Find where the given text appears and provide that cell's center as [X, Y] coordinate. 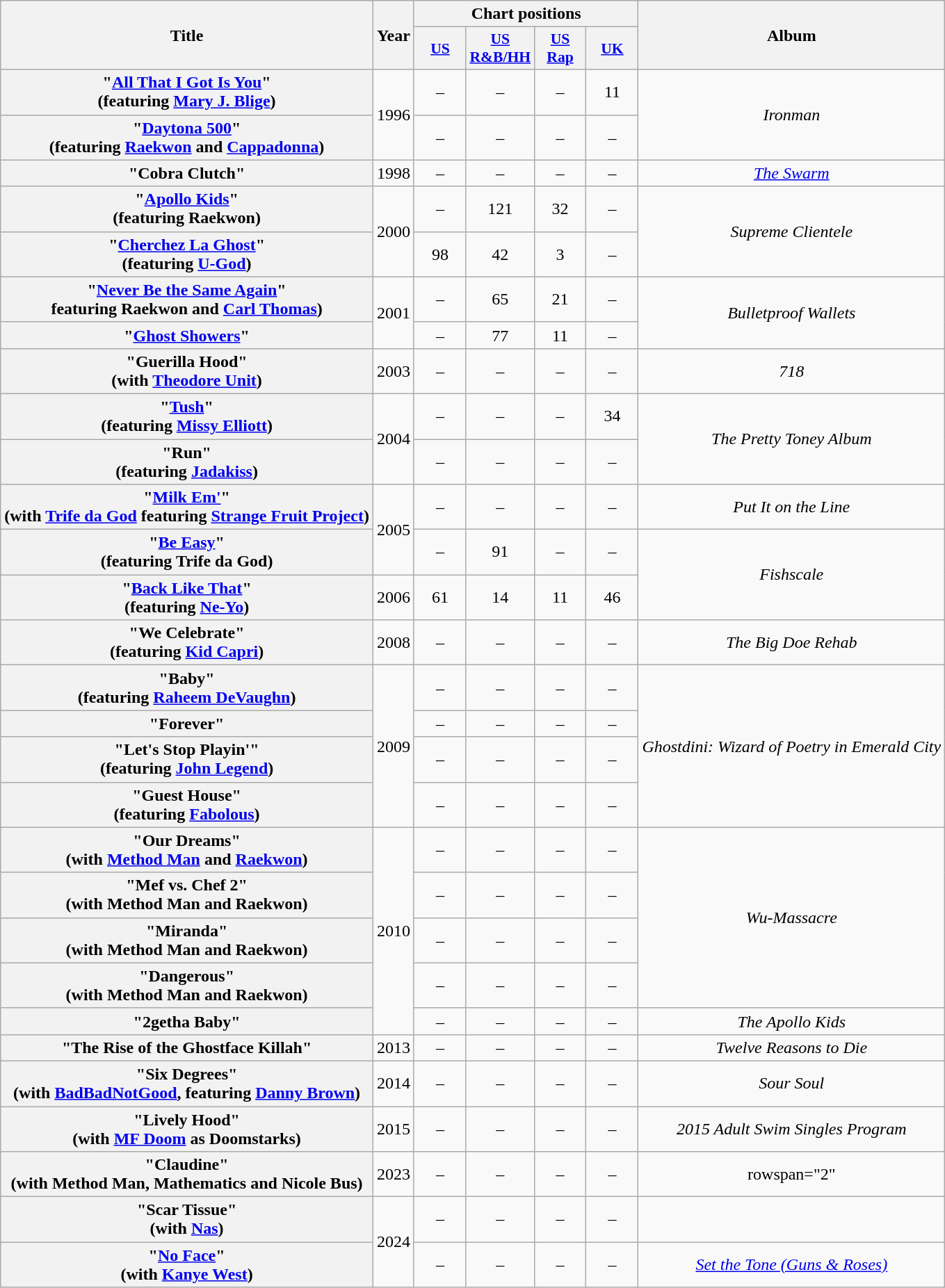
"Baby" (featuring Raheem DeVaughn) [187, 688]
2014 [394, 1083]
2005 [394, 530]
"Miranda"(with Method Man and Raekwon) [187, 940]
Bulletproof Wallets [791, 313]
Ironman [791, 115]
Set the Tone (Guns & Roses) [791, 1265]
US Rap [560, 49]
"Apollo Kids" (featuring Raekwon) [187, 209]
32 [560, 209]
"All That I Got Is You" (featuring Mary J. Blige) [187, 92]
Put It on the Line [791, 507]
"Back Like That" (featuring Ne-Yo) [187, 598]
"We Celebrate" (featuring Kid Capri) [187, 642]
1998 [394, 173]
"2getha Baby" [187, 1021]
"Six Degrees"(with BadBadNotGood, featuring Danny Brown) [187, 1083]
"Milk Em'" (with Trife da God featuring Strange Fruit Project) [187, 507]
"Dangerous"(with Method Man and Raekwon) [187, 986]
US [439, 49]
US R&B/HH [500, 49]
61 [439, 598]
Supreme Clientele [791, 231]
"Mef vs. Chef 2"(with Method Man and Raekwon) [187, 895]
Chart positions [526, 14]
46 [612, 598]
"Guerilla Hood" (with Theodore Unit) [187, 371]
1996 [394, 115]
718 [791, 371]
42 [500, 254]
UK [612, 49]
91 [500, 552]
Album [791, 35]
2013 [394, 1047]
2004 [394, 439]
2003 [394, 371]
"No Face"(with Kanye West) [187, 1265]
The Big Doe Rehab [791, 642]
65 [500, 299]
34 [612, 416]
"Never Be the Same Again" featuring Raekwon and Carl Thomas) [187, 299]
"Guest House" (featuring Fabolous) [187, 805]
"Lively Hood"(with MF Doom as Doomstarks) [187, 1129]
2000 [394, 231]
"Cherchez La Ghost" (featuring U-God) [187, 254]
2024 [394, 1242]
"Daytona 500" (featuring Raekwon and Cappadonna) [187, 138]
2023 [394, 1175]
2001 [394, 313]
98 [439, 254]
Ghostdini: Wizard of Poetry in Emerald City [791, 747]
"Tush" (featuring Missy Elliott) [187, 416]
"Scar Tissue"(with Nas) [187, 1219]
"Be Easy" (featuring Trife da God) [187, 552]
"Forever" [187, 724]
The Swarm [791, 173]
2008 [394, 642]
2015 [394, 1129]
Twelve Reasons to Die [791, 1047]
"Run" (featuring Jadakiss) [187, 462]
rowspan="2" [791, 1175]
"Our Dreams"(with Method Man and Raekwon) [187, 849]
77 [500, 335]
Fishscale [791, 575]
21 [560, 299]
2015 Adult Swim Singles Program [791, 1129]
14 [500, 598]
The Apollo Kids [791, 1021]
"Ghost Showers" [187, 335]
2006 [394, 598]
Sour Soul [791, 1083]
3 [560, 254]
121 [500, 209]
2009 [394, 747]
"Let's Stop Playin'" (featuring John Legend) [187, 759]
"Claudine"(with Method Man, Mathematics and Nicole Bus) [187, 1175]
Wu-Massacre [791, 918]
"Cobra Clutch" [187, 173]
The Pretty Toney Album [791, 439]
Year [394, 35]
"The Rise of the Ghostface Killah" [187, 1047]
2010 [394, 931]
Title [187, 35]
